From the cell containing the given text, extract its center point as [x, y] coordinate. 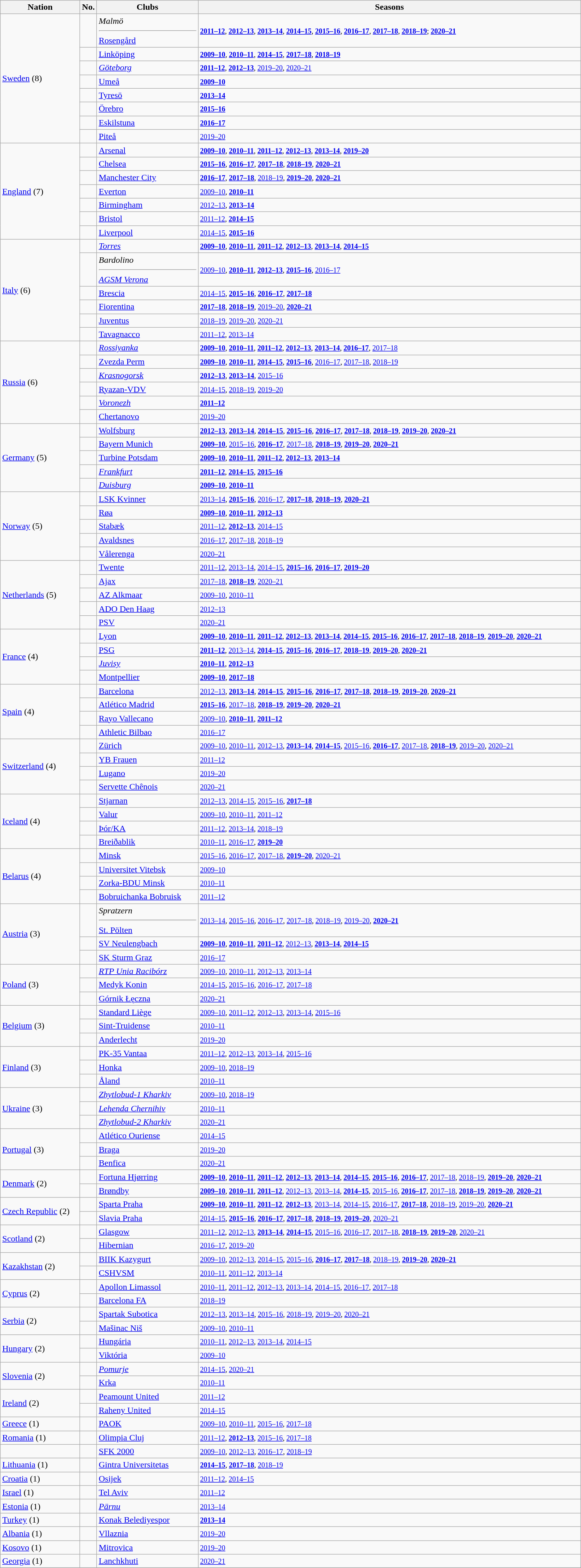
2009–10, 2015–16, 2016–17, 2017–18, 2018–19, 2019–20, 2020–21 [389, 444]
Finland (3) [40, 1067]
Kazakhstan (2) [40, 1266]
2014–15, 2018–19, 2019–20 [389, 389]
Cyprus (2) [40, 1293]
2009–10, 2010–11, 2011–12, 2012–13, 2013–14, 2019–20 [389, 150]
Górnik Łęczna [147, 998]
2011–12, 2014–15, 2015–16 [389, 471]
2009–10, 2010–11, 2011–12, 2012–13, 2013–14 [389, 458]
2010–11, 2011–12, 2013–14 [389, 1273]
Apollon Limassol [147, 1286]
Bobruichanka Bobruisk [147, 897]
2010–11, 2011–12, 2012–13, 2013–14, 2014–15, 2016–17, 2017–18 [389, 1286]
Chertanovo [147, 416]
Atlético Ouriense [147, 1136]
Stabæk [147, 526]
2009–10, 2010–11, 2014–15, 2017–18, 2018–19 [389, 54]
Belarus (4) [40, 876]
SpratzernSt. Pölten [147, 920]
Chelsea [147, 164]
Servette Chênois [147, 787]
Eskilstuna [147, 123]
2014–15, 2017–18, 2018–19 [389, 1465]
Breiðablik [147, 842]
Sweden (8) [40, 79]
Spartak Subotica [147, 1314]
Lehenda Chernihiv [147, 1108]
Benfica [147, 1163]
2018–19 [389, 1300]
Krasnogorsk [147, 375]
Örebro [147, 109]
Netherlands (5) [40, 595]
Israel (1) [40, 1492]
Standard Liège [147, 1012]
2009–10, 2010–11, 2011–12, 2012–13, 2013–14, 2016–17, 2017–18 [389, 348]
Juventus [147, 320]
Turbine Potsdam [147, 458]
2009–10, 2017–18 [389, 677]
BardolinoAGSM Verona [147, 270]
Hibernian [147, 1245]
Mitrovica [147, 1547]
Brøndby [147, 1191]
PAOK [147, 1424]
2014–15, 2015–16 [389, 232]
LSK Kvinner [147, 499]
Zhytlobud-1 Kharkiv [147, 1094]
Liverpool [147, 232]
2014–15, 2020–21 [389, 1369]
2010–11, 2012–13 [389, 664]
Estonia (1) [40, 1506]
Brescia [147, 293]
2009–10, 2010–11, 2012–13, 2015–16, 2016–17 [389, 270]
2009–10, 2010–11, 2015–16, 2017–18 [389, 1424]
2014–15, 2015–16, 2016–17, 2017–18, 2018–19, 2019–20, 2020–21 [389, 1218]
Slovenia (2) [40, 1376]
Gintra Universitetas [147, 1465]
2009–10, 2010–11, 2012–13, 2013–14 [389, 971]
Lanchkhuti [147, 1561]
Atlético Madrid [147, 705]
2016–17, 2017–18, 2018–19, 2019–20, 2020–21 [389, 177]
2011–12, 2012–13, 2014–15 [389, 526]
2010–11, 2016–17, 2019–20 [389, 842]
2013–14, 2015–16, 2016–17, 2017–18, 2018–19, 2019–20, 2020–21 [389, 920]
France (4) [40, 656]
Ryazan-VDV [147, 389]
Denmark (2) [40, 1184]
Krka [147, 1383]
Valur [147, 814]
Birmingham [147, 205]
Avaldsnes [147, 540]
2012–13, 2013–14 [389, 205]
England (7) [40, 191]
Sparta Praha [147, 1204]
Minsk [147, 855]
Russia (6) [40, 382]
Manchester City [147, 177]
Rayo Vallecano [147, 718]
2011–12, 2013–14, 2014–15, 2015–16, 2016–17, 2019–20 [389, 567]
Lugano [147, 773]
PK-35 Vantaa [147, 1053]
Piteå [147, 136]
Spain (4) [40, 712]
Vålerenga [147, 554]
Hungária [147, 1342]
2009–10, 2010–11, 2014–15, 2015–16, 2016–17, 2017–18, 2018–19 [389, 362]
2013–14, 2015–16, 2016–17, 2017–18, 2018–19, 2020–21 [389, 499]
2016–17, 2017–18, 2018–19 [389, 540]
Pärnu [147, 1506]
Hungary (2) [40, 1348]
Pomurje [147, 1369]
Kosovo (1) [40, 1547]
Italy (6) [40, 290]
Osijek [147, 1479]
Wolfsburg [147, 430]
2017–18, 2018–19, 2020–21 [389, 581]
PSV [147, 622]
Lyon [147, 636]
Frankfurt [147, 471]
2010–11, 2012–13, 2013–14, 2014–15 [389, 1342]
Torres [147, 246]
BIIK Kazygurt [147, 1259]
Barcelona FA [147, 1300]
SV Neulengbach [147, 944]
Ajax [147, 581]
Bayern Munich [147, 444]
Portugal (3) [40, 1150]
Romania (1) [40, 1438]
Glasgow [147, 1232]
MalmöRosengård [147, 31]
2011–12, 2012–13, 2013–14, 2014–15, 2015–16, 2016–17, 2017–18, 2018–19, 2019–20, 2020–21 [389, 1232]
Twente [147, 567]
2009–10, 2010–11, 2012–13, 2013–14, 2014–15, 2015–16, 2016–17, 2017–18, 2018–19, 2019–20, 2020–21 [389, 746]
2015–16, 2016–17, 2017–18, 2019–20, 2020–21 [389, 855]
Raheny United [147, 1410]
Czech Republic (2) [40, 1211]
2011–12, 2013–14, 2018–19 [389, 828]
Serbia (2) [40, 1321]
2011–12, 2012–13, 2013–14, 2014–15, 2015–16, 2016–17, 2017–18, 2018–19; 2020–21 [389, 31]
Tyresö [147, 95]
Anderlecht [147, 1040]
Medyk Konin [147, 985]
2009–10, 2012–13, 2014–15, 2015–16, 2016–17, 2017–18, 2018–19, 2019–20, 2020–21 [389, 1259]
Germany (5) [40, 457]
Turkey (1) [40, 1520]
Duisburg [147, 485]
2011–12, 2013–14, 2014–15, 2015–16, 2016–17, 2018–19, 2019–20, 2020–21 [389, 650]
YB Frauen [147, 759]
Belgium (3) [40, 1026]
2009–10, 2012–13, 2016–17, 2018–19 [389, 1451]
Barcelona [147, 691]
Zürich [147, 746]
Stjarnan [147, 801]
2015–16 [389, 109]
Tavagnacco [147, 334]
Croatia (1) [40, 1479]
Honka [147, 1067]
Göteborg [147, 68]
Athletic Bilbao [147, 732]
Juvisy [147, 664]
2009–10, 2010–11, 2011–12, 2012–13, 2013–14, 2014–15, 2016–17, 2017–18, 2018–19, 2019–20, 2020–21 [389, 1204]
Linköping [147, 54]
Lithuania (1) [40, 1465]
2015–16, 2017–18, 2018–19, 2019–20, 2020–21 [389, 705]
PSG [147, 650]
Vllaznia [147, 1533]
SK Sturm Graz [147, 957]
Zorka-BDU Minsk [147, 883]
Seasons [389, 7]
Norway (5) [40, 526]
Ukraine (3) [40, 1108]
Røa [147, 513]
Þór/KA [147, 828]
Everton [147, 191]
2011–12, 2012–13, 2019–20, 2020–21 [389, 68]
Arsenal [147, 150]
Nation [40, 7]
2012–13, 2014–15, 2015–16, 2017–18 [389, 801]
Viktória [147, 1355]
Switzerland (4) [40, 766]
Åland [147, 1081]
2012–13 [389, 608]
Sint-Truidense [147, 1026]
Fortuna Hjørring [147, 1177]
Greece (1) [40, 1424]
Mašinac Niš [147, 1328]
Albania (1) [40, 1533]
2009–10, 2010–11, 2012–13 [389, 513]
AZ Alkmaar [147, 595]
Olimpia Cluj [147, 1438]
2011–12, 2013–14 [389, 334]
Voronezh [147, 403]
Bristol [147, 219]
2009–10, 2011–12, 2012–13, 2013–14, 2015–16 [389, 1012]
2012–13, 2013–14, 2015–16, 2018–19, 2019–20, 2020–21 [389, 1314]
No. [88, 7]
Iceland (4) [40, 821]
2015–16, 2016–17, 2017–18, 2018–19, 2020–21 [389, 164]
Tel Aviv [147, 1492]
Zvezda Perm [147, 362]
Georgia (1) [40, 1561]
Clubs [147, 7]
ADO Den Haag [147, 608]
SFK 2000 [147, 1451]
2012–13, 2013–14, 2015–16 [389, 375]
Austria (3) [40, 934]
Peamount United [147, 1396]
Poland (3) [40, 985]
Konak Belediyespor [147, 1520]
Montpellier [147, 677]
Rossiyanka [147, 348]
RTP Unia Racibórz [147, 971]
2016–17, 2019–20 [389, 1245]
Braga [147, 1150]
2018–19, 2019–20, 2020–21 [389, 320]
Ireland (2) [40, 1403]
Slavia Praha [147, 1218]
CSHVSM [147, 1273]
Fiorentina [147, 307]
Umeå [147, 81]
Zhytlobud-2 Kharkiv [147, 1122]
2011–12, 2012–13, 2013–14, 2015–16 [389, 1053]
Universitet Vitebsk [147, 869]
2017–18, 2018–19, 2019–20, 2020–21 [389, 307]
2011–12, 2012–13, 2015–16, 2017–18 [389, 1438]
Scotland (2) [40, 1239]
